Find where the given text appears and provide that cell's center as (X, Y) coordinate. 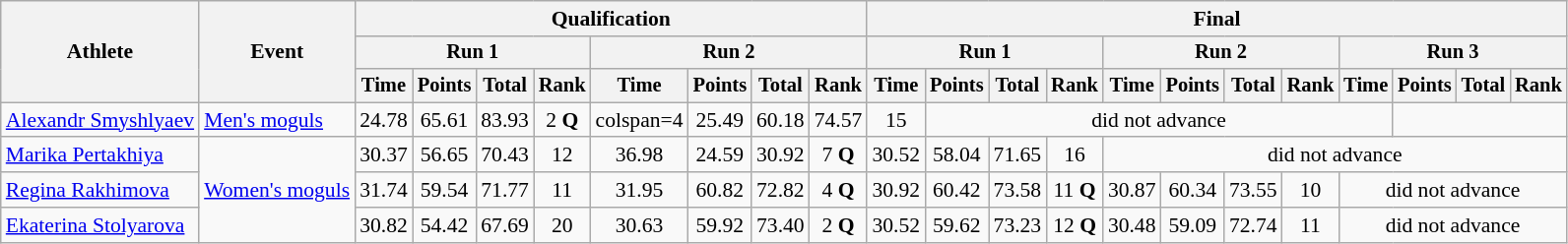
11 Q (1075, 190)
73.55 (1253, 190)
54.42 (444, 225)
24.59 (720, 155)
Women's moguls (277, 191)
60.82 (720, 190)
72.82 (780, 190)
12 Q (1075, 225)
Regina Rakhimova (100, 190)
71.65 (1018, 155)
73.23 (1018, 225)
30.48 (1133, 225)
Alexandr Smyshlyaev (100, 120)
30.37 (384, 155)
59.92 (720, 225)
31.74 (384, 190)
Athlete (100, 51)
59.09 (1193, 225)
65.61 (444, 120)
30.87 (1133, 190)
24.78 (384, 120)
7 Q (839, 155)
59.54 (444, 190)
Run 3 (1452, 53)
71.77 (504, 190)
36.98 (640, 155)
15 (896, 120)
70.43 (504, 155)
73.40 (780, 225)
30.82 (384, 225)
Event (277, 51)
30.63 (640, 225)
72.74 (1253, 225)
colspan=4 (640, 120)
56.65 (444, 155)
10 (1311, 190)
Qualification (611, 19)
31.95 (640, 190)
4 Q (839, 190)
60.18 (780, 120)
60.42 (956, 190)
58.04 (956, 155)
12 (562, 155)
Ekaterina Stolyarova (100, 225)
20 (562, 225)
59.62 (956, 225)
25.49 (720, 120)
Final (1216, 19)
67.69 (504, 225)
16 (1075, 155)
60.34 (1193, 190)
83.93 (504, 120)
74.57 (839, 120)
Men's moguls (277, 120)
Marika Pertakhiya (100, 155)
73.58 (1018, 190)
